Pinpoint the cell where the given text exists, returning its [X, Y] midpoint coordinate. 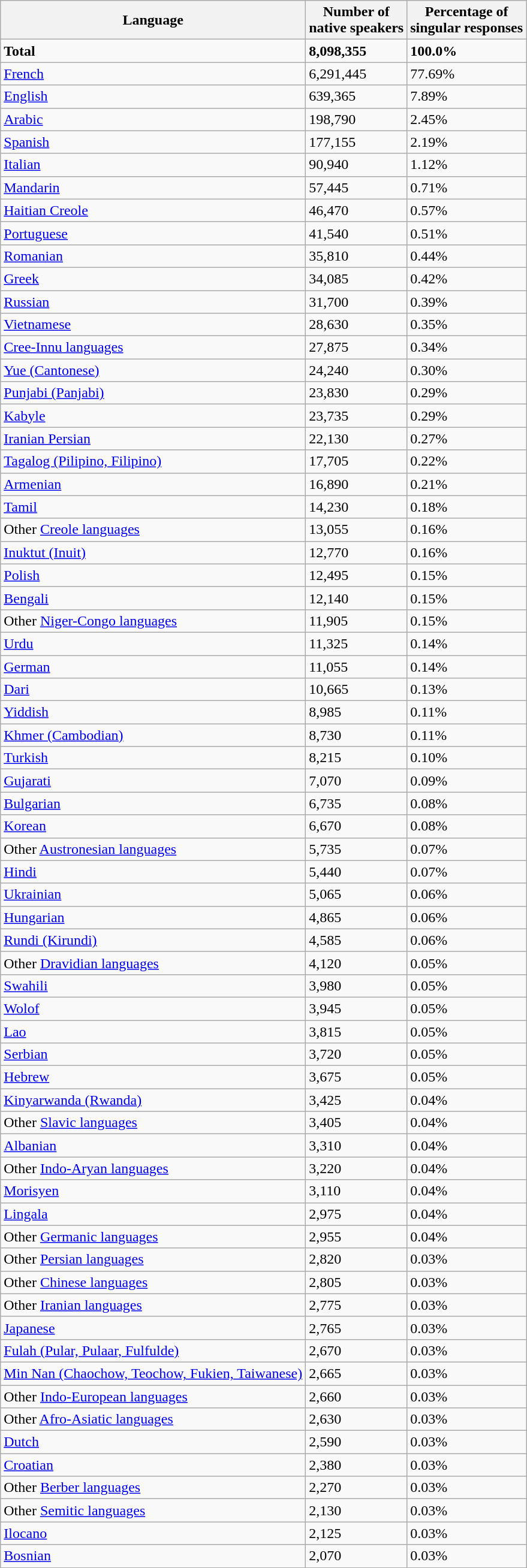
Hindi [153, 872]
Other Semitic languages [153, 1510]
Turkish [153, 758]
Dutch [153, 1442]
2,380 [356, 1465]
German [153, 667]
Serbian [153, 1055]
6,291,445 [356, 74]
Tagalog (Pilipino, Filipino) [153, 461]
Bulgarian [153, 803]
Mandarin [153, 188]
Haitian Creole [153, 210]
Lingala [153, 1214]
3,405 [356, 1123]
Percentage ofsingular responses [466, 20]
2,070 [356, 1556]
Bosnian [153, 1556]
Swahili [153, 986]
2.45% [466, 119]
0.10% [466, 758]
Urdu [153, 643]
Other Austronesian languages [153, 849]
3,980 [356, 986]
Language [153, 20]
Albanian [153, 1146]
0.42% [466, 279]
3,720 [356, 1055]
Other Slavic languages [153, 1123]
0.57% [466, 210]
Polish [153, 575]
Croatian [153, 1465]
Gujarati [153, 781]
Rundi (Kirundi) [153, 940]
French [153, 74]
11,325 [356, 643]
Tamil [153, 507]
6,735 [356, 803]
2,660 [356, 1397]
100.0% [466, 51]
35,810 [356, 256]
0.30% [466, 370]
639,365 [356, 96]
Italian [153, 165]
Bengali [153, 598]
Iranian Persian [153, 439]
0.13% [466, 690]
Punjabi (Panjabi) [153, 393]
10,665 [356, 690]
2,130 [356, 1510]
8,730 [356, 735]
3,425 [356, 1100]
Wolof [153, 1008]
3,310 [356, 1146]
Dari [153, 690]
5,440 [356, 872]
Inuktut (Inuit) [153, 552]
2,775 [356, 1305]
Other Indo-Aryan languages [153, 1168]
Cree-Innu languages [153, 348]
8,098,355 [356, 51]
6,670 [356, 826]
Number ofnative speakers [356, 20]
11,055 [356, 667]
13,055 [356, 530]
23,830 [356, 393]
24,240 [356, 370]
23,735 [356, 416]
Spanish [153, 142]
Khmer (Cambodian) [153, 735]
0.21% [466, 484]
Ilocano [153, 1533]
Yue (Cantonese) [153, 370]
Yiddish [153, 712]
Other Afro-Asiatic languages [153, 1419]
3,675 [356, 1077]
0.51% [466, 233]
0.71% [466, 188]
Lao [153, 1031]
Other Germanic languages [153, 1237]
22,130 [356, 439]
34,085 [356, 279]
12,770 [356, 552]
177,155 [356, 142]
3,110 [356, 1191]
Other Creole languages [153, 530]
198,790 [356, 119]
Other Niger-Congo languages [153, 621]
0.09% [466, 781]
2,590 [356, 1442]
90,940 [356, 165]
11,905 [356, 621]
2,630 [356, 1419]
Arabic [153, 119]
Morisyen [153, 1191]
28,630 [356, 325]
Other Dravidian languages [153, 963]
Kabyle [153, 416]
Kinyarwanda (Rwanda) [153, 1100]
7.89% [466, 96]
5,735 [356, 849]
Fulah (Pular, Pulaar, Fulfulde) [153, 1351]
2,125 [356, 1533]
46,470 [356, 210]
2,270 [356, 1488]
Japanese [153, 1328]
0.18% [466, 507]
16,890 [356, 484]
0.34% [466, 348]
8,215 [356, 758]
2.19% [466, 142]
2,665 [356, 1373]
2,670 [356, 1351]
0.39% [466, 301]
Romanian [153, 256]
Other Indo-European languages [153, 1397]
2,975 [356, 1214]
3,815 [356, 1031]
Ukrainian [153, 895]
57,445 [356, 188]
Other Persian languages [153, 1259]
2,955 [356, 1237]
14,230 [356, 507]
Armenian [153, 484]
Greek [153, 279]
7,070 [356, 781]
Portuguese [153, 233]
0.27% [466, 439]
12,495 [356, 575]
0.35% [466, 325]
4,585 [356, 940]
Other Iranian languages [153, 1305]
3,220 [356, 1168]
17,705 [356, 461]
77.69% [466, 74]
Korean [153, 826]
31,700 [356, 301]
Hebrew [153, 1077]
Hungarian [153, 917]
2,765 [356, 1328]
4,120 [356, 963]
1.12% [466, 165]
12,140 [356, 598]
Min Nan (Chaochow, Teochow, Fukien, Taiwanese) [153, 1373]
27,875 [356, 348]
Other Berber languages [153, 1488]
Total [153, 51]
Russian [153, 301]
0.22% [466, 461]
2,820 [356, 1259]
English [153, 96]
3,945 [356, 1008]
8,985 [356, 712]
41,540 [356, 233]
2,805 [356, 1282]
Other Chinese languages [153, 1282]
4,865 [356, 917]
0.44% [466, 256]
5,065 [356, 895]
Vietnamese [153, 325]
